Identify which cell holds the provided text, then report its [X, Y] central coordinate. 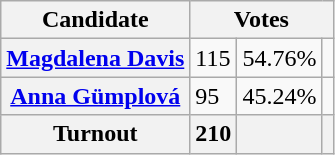
45.24% [280, 96]
Turnout [96, 134]
115 [214, 58]
Votes [262, 20]
95 [214, 96]
Candidate [96, 20]
210 [214, 134]
Anna Gümplová [96, 96]
54.76% [280, 58]
Magdalena Davis [96, 58]
